Return the [X, Y] coordinate for the center point of the cell that contains the specified text.  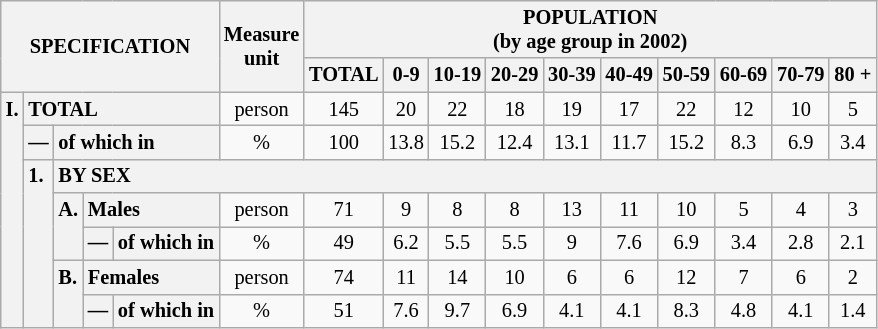
51 [344, 311]
I. [12, 210]
2.8 [800, 243]
1.4 [852, 311]
A. [68, 226]
BY SEX [466, 176]
70-79 [800, 75]
11.7 [628, 142]
13.8 [406, 142]
2.1 [852, 243]
20 [406, 109]
POPULATION (by age group in 2002) [590, 29]
19 [572, 109]
2 [852, 277]
74 [344, 277]
Females [151, 277]
100 [344, 142]
4.8 [744, 311]
B. [68, 294]
145 [344, 109]
71 [344, 210]
Measure unit [262, 46]
6.2 [406, 243]
12.4 [514, 142]
4 [800, 210]
10-19 [458, 75]
80 + [852, 75]
Males [151, 210]
13.1 [572, 142]
50-59 [686, 75]
7 [744, 277]
SPECIFICATION [110, 46]
30-39 [572, 75]
9.7 [458, 311]
14 [458, 277]
3 [852, 210]
1. [38, 243]
18 [514, 109]
20-29 [514, 75]
49 [344, 243]
60-69 [744, 75]
0-9 [406, 75]
17 [628, 109]
13 [572, 210]
40-49 [628, 75]
